Pinpoint the cell where the given text exists, returning its [x, y] midpoint coordinate. 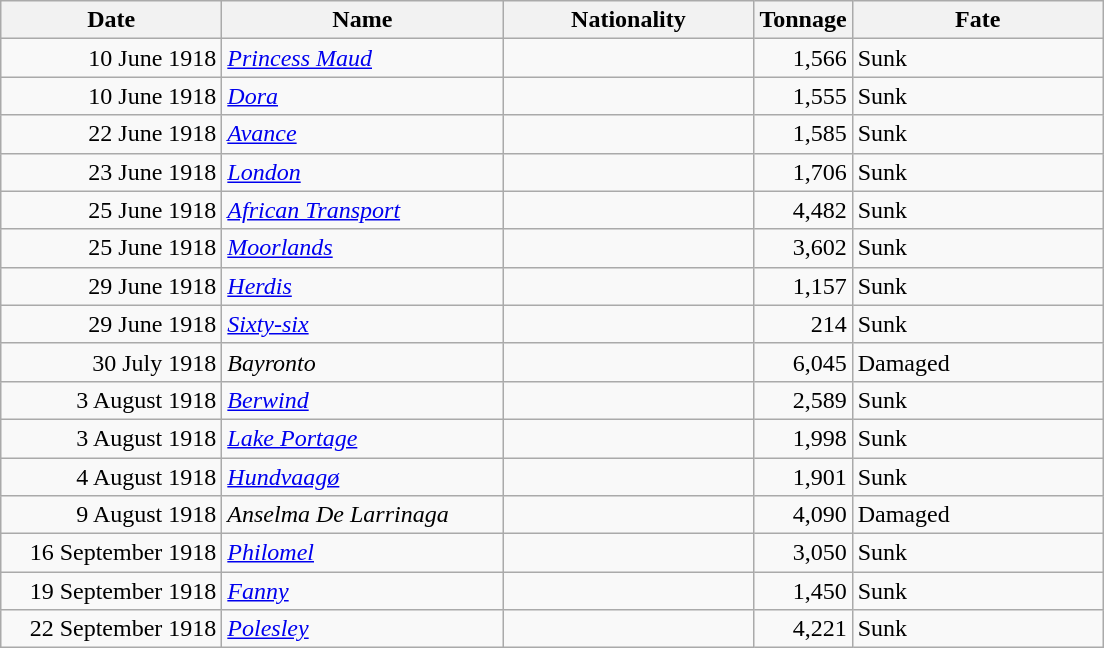
Tonnage [803, 20]
1,585 [803, 134]
214 [803, 324]
23 June 1918 [112, 172]
4,482 [803, 210]
Polesley [362, 629]
1,450 [803, 591]
Princess Maud [362, 58]
4,221 [803, 629]
1,157 [803, 286]
Anselma De Larrinaga [362, 515]
19 September 1918 [112, 591]
London [362, 172]
4,090 [803, 515]
Bayronto [362, 362]
3,602 [803, 248]
3,050 [803, 553]
Hundvaagø [362, 477]
Fate [978, 20]
Herdis [362, 286]
1,566 [803, 58]
1,555 [803, 96]
Fanny [362, 591]
Date [112, 20]
6,045 [803, 362]
Name [362, 20]
Avance [362, 134]
9 August 1918 [112, 515]
30 July 1918 [112, 362]
Moorlands [362, 248]
African Transport [362, 210]
16 September 1918 [112, 553]
1,901 [803, 477]
Philomel [362, 553]
4 August 1918 [112, 477]
1,998 [803, 438]
Nationality [628, 20]
2,589 [803, 400]
Dora [362, 96]
Lake Portage [362, 438]
22 June 1918 [112, 134]
Berwind [362, 400]
22 September 1918 [112, 629]
Sixty-six [362, 324]
1,706 [803, 172]
